Detect which cell encompasses the target text, then output its [X, Y] center coordinate. 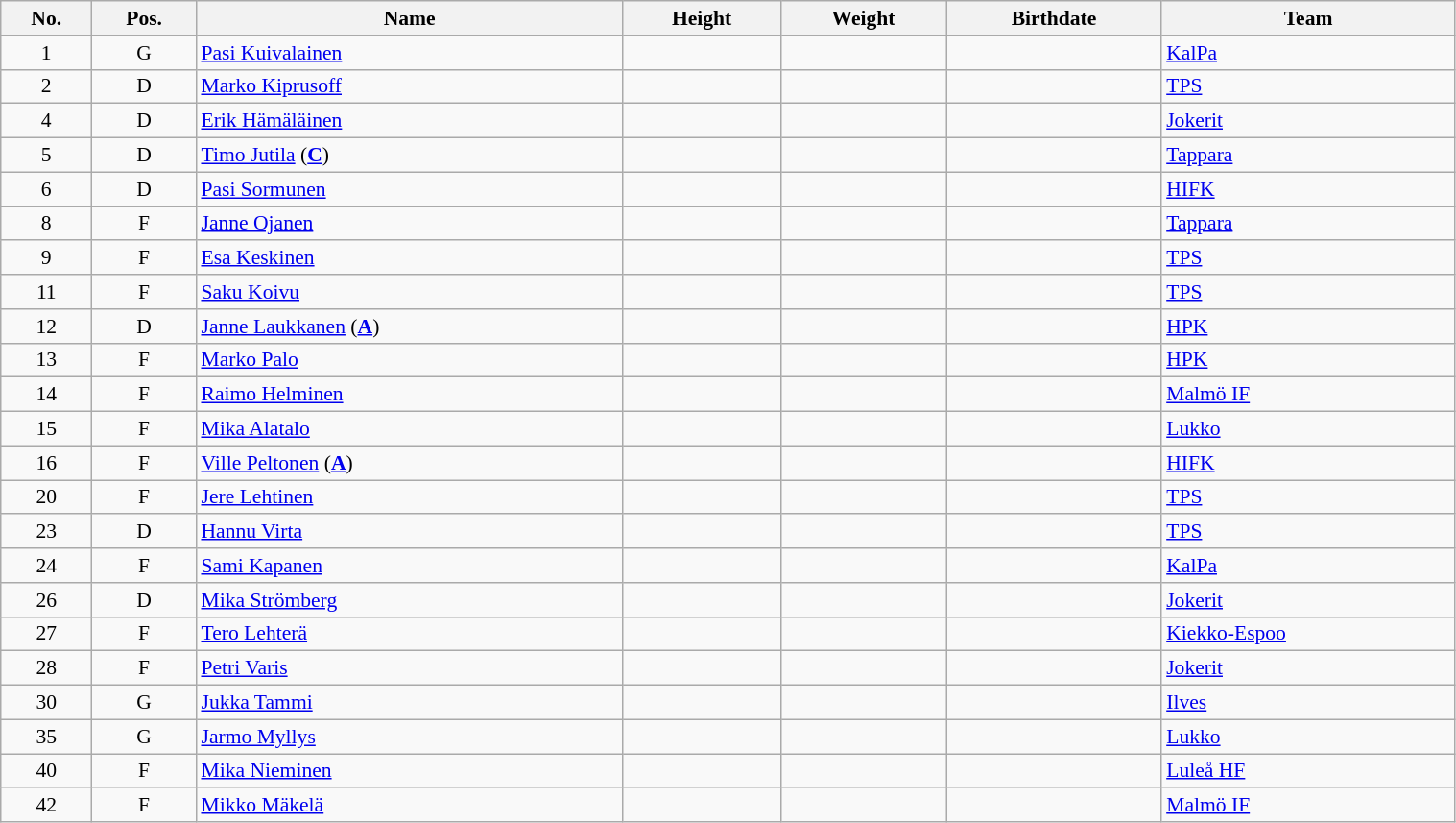
Jukka Tammi [409, 703]
Saku Koivu [409, 292]
Jere Lehtinen [409, 497]
Mika Nieminen [409, 771]
Erik Hämäläinen [409, 121]
Petri Varis [409, 668]
Janne Ojanen [409, 224]
Pasi Sormunen [409, 189]
Birthdate [1054, 18]
40 [46, 771]
Hannu Virta [409, 532]
16 [46, 463]
30 [46, 703]
No. [46, 18]
Mika Strömberg [409, 600]
Mika Alatalo [409, 429]
42 [46, 806]
Weight [864, 18]
6 [46, 189]
Sami Kapanen [409, 566]
Timo Jutila (C) [409, 156]
Esa Keskinen [409, 258]
Name [409, 18]
5 [46, 156]
2 [46, 86]
Height [702, 18]
8 [46, 224]
24 [46, 566]
Janne Laukkanen (A) [409, 327]
20 [46, 497]
28 [46, 668]
13 [46, 360]
Kiekko-Espoo [1308, 634]
Raimo Helminen [409, 395]
Mikko Mäkelä [409, 806]
Luleå HF [1308, 771]
Jarmo Myllys [409, 737]
Marko Kiprusoff [409, 86]
23 [46, 532]
26 [46, 600]
11 [46, 292]
35 [46, 737]
Ilves [1308, 703]
15 [46, 429]
12 [46, 327]
Pos. [144, 18]
14 [46, 395]
Pasi Kuivalainen [409, 53]
Marko Palo [409, 360]
Ville Peltonen (A) [409, 463]
Team [1308, 18]
Tero Lehterä [409, 634]
1 [46, 53]
27 [46, 634]
9 [46, 258]
4 [46, 121]
